From the cell containing the given text, extract its center point as [x, y] coordinate. 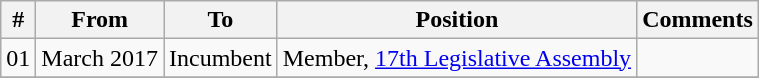
Member, 17th Legislative Assembly [456, 58]
Incumbent [221, 58]
# [18, 20]
March 2017 [100, 58]
Position [456, 20]
Comments [698, 20]
To [221, 20]
From [100, 20]
01 [18, 58]
